From the cell containing the given text, extract its center point as [x, y] coordinate. 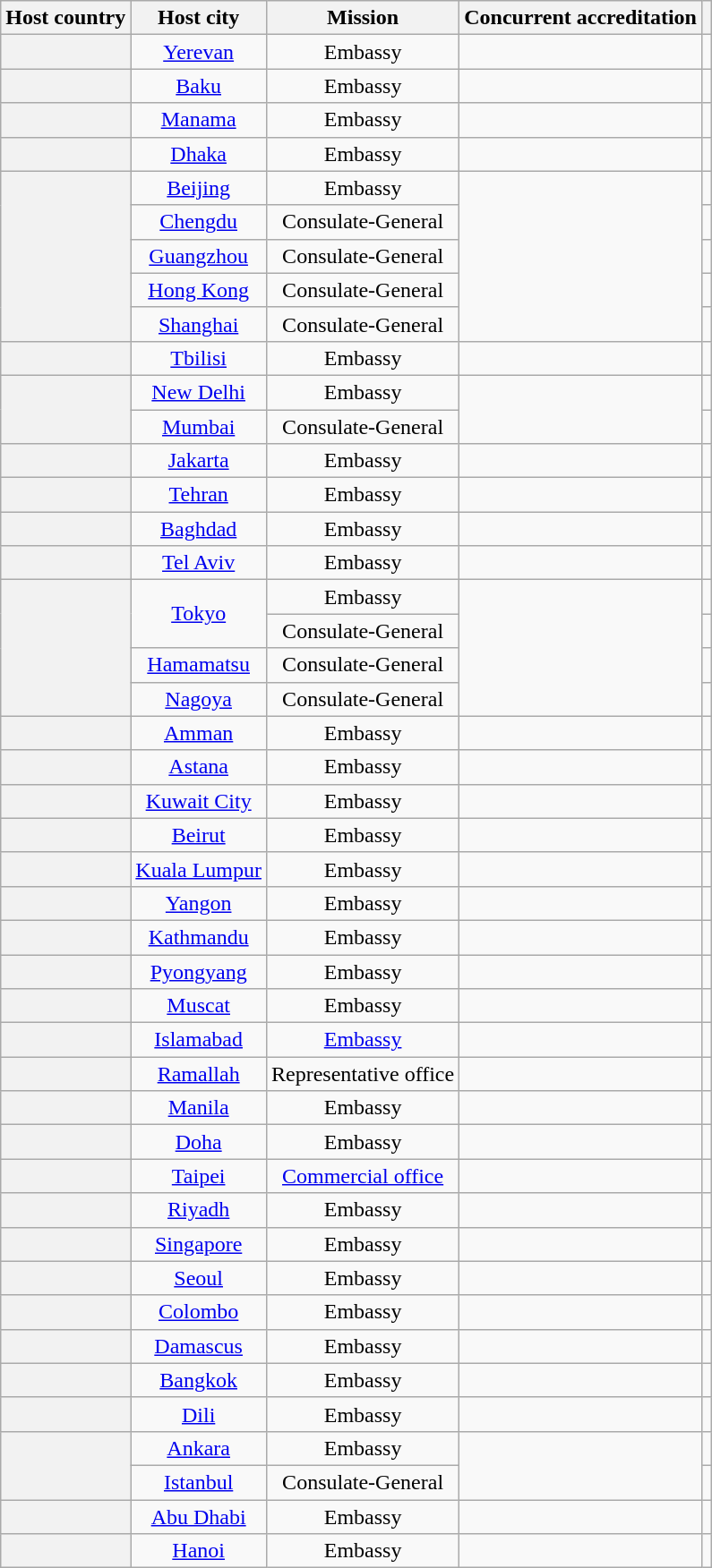
Baku [199, 86]
Bangkok [199, 1380]
Singapore [199, 1244]
Istanbul [199, 1482]
New Delhi [199, 392]
Taipei [199, 1176]
Amman [199, 733]
Dili [199, 1414]
Damascus [199, 1346]
Ankara [199, 1448]
Mission [362, 18]
Commercial office [362, 1176]
Beijing [199, 188]
Doha [199, 1142]
Islamabad [199, 1040]
Tehran [199, 495]
Nagoya [199, 699]
Host city [199, 18]
Concurrent accreditation [580, 18]
Shanghai [199, 324]
Representative office [362, 1074]
Hamamatsu [199, 665]
Manila [199, 1108]
Manama [199, 120]
Hanoi [199, 1551]
Tokyo [199, 614]
Abu Dhabi [199, 1517]
Muscat [199, 1006]
Tel Aviv [199, 563]
Chengdu [199, 222]
Mumbai [199, 427]
Colombo [199, 1312]
Dhaka [199, 154]
Jakarta [199, 461]
Host country [66, 18]
Kuala Lumpur [199, 869]
Hong Kong [199, 290]
Tbilisi [199, 358]
Kathmandu [199, 937]
Seoul [199, 1278]
Riyadh [199, 1210]
Astana [199, 767]
Beirut [199, 835]
Ramallah [199, 1074]
Baghdad [199, 529]
Yangon [199, 903]
Pyongyang [199, 971]
Kuwait City [199, 801]
Yerevan [199, 52]
Guangzhou [199, 256]
